Find where the given text appears and provide that cell's center as [X, Y] coordinate. 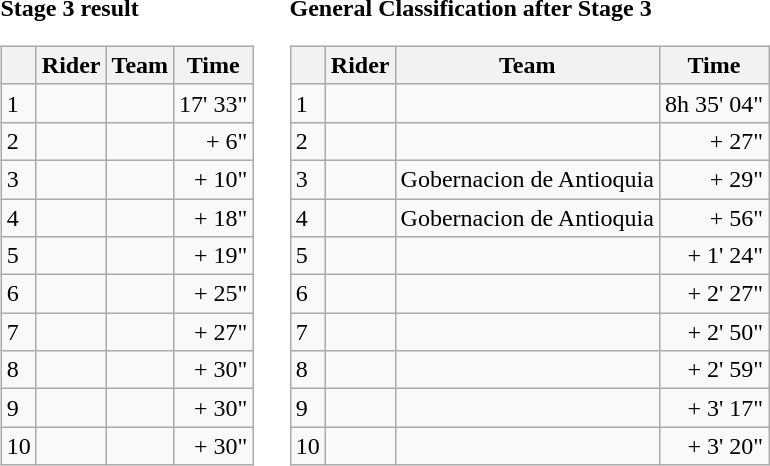
+ 6" [214, 141]
+ 56" [714, 217]
+ 3' 17" [714, 408]
+ 2' 27" [714, 294]
+ 25" [214, 294]
+ 10" [214, 179]
8h 35' 04" [714, 103]
17' 33" [214, 103]
+ 29" [714, 179]
+ 2' 59" [714, 370]
+ 19" [214, 256]
+ 3' 20" [714, 446]
+ 1' 24" [714, 256]
+ 2' 50" [714, 332]
+ 18" [214, 217]
